Extract the (x, y) coordinate from the center of the cell holding the provided text.  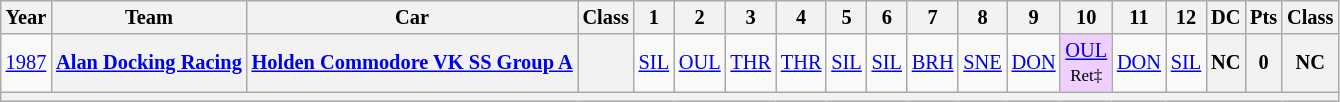
5 (846, 17)
OULRet‡ (1086, 63)
12 (1186, 17)
6 (887, 17)
DC (1226, 17)
3 (751, 17)
Team (148, 17)
BRH (933, 63)
Alan Docking Racing (148, 63)
1987 (26, 63)
11 (1139, 17)
8 (982, 17)
0 (1264, 63)
1 (654, 17)
Holden Commodore VK SS Group A (412, 63)
7 (933, 17)
Car (412, 17)
Year (26, 17)
Pts (1264, 17)
9 (1034, 17)
OUL (700, 63)
10 (1086, 17)
2 (700, 17)
4 (801, 17)
SNE (982, 63)
